Locate the cell with the specified text and output its [x, y] center coordinate. 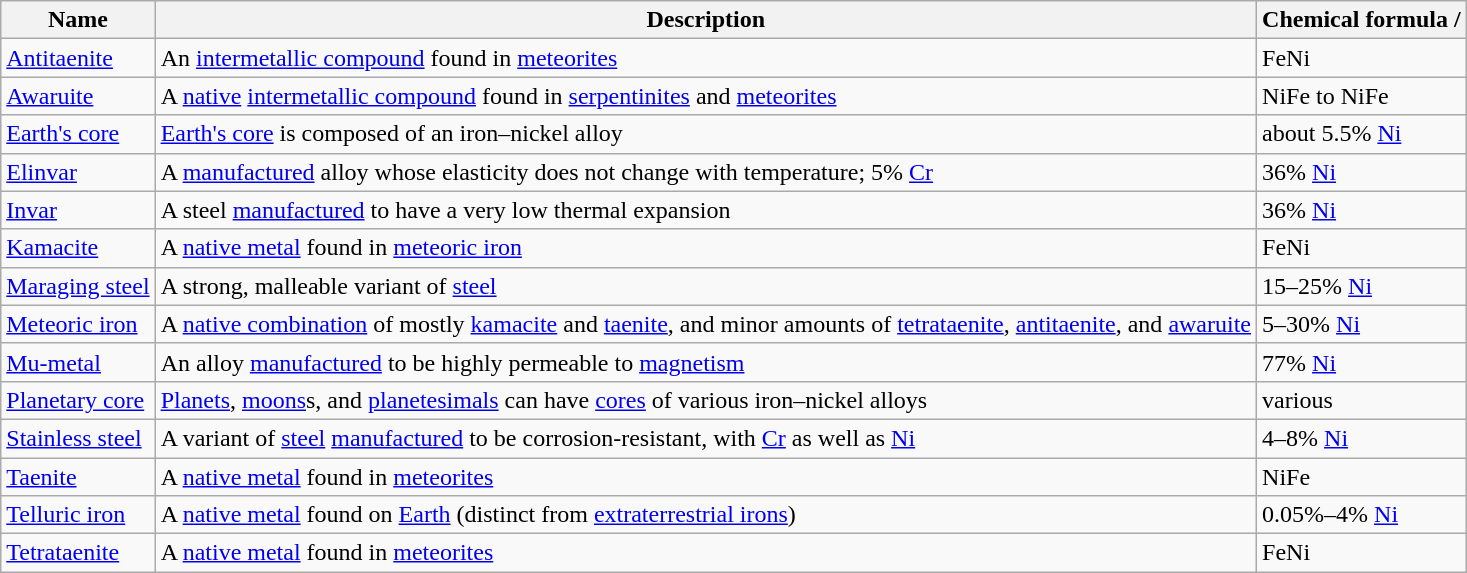
Planetary core [78, 400]
Elinvar [78, 172]
Meteoric iron [78, 324]
Invar [78, 210]
Kamacite [78, 248]
0.05%–4% Ni [1362, 515]
Stainless steel [78, 438]
A manufactured alloy whose elasticity does not change with temperature; 5% Cr [706, 172]
Earth's core is composed of an iron–nickel alloy [706, 134]
4–8% Ni [1362, 438]
15–25% Ni [1362, 286]
A variant of steel manufactured to be corrosion-resistant, with Cr as well as Ni [706, 438]
A native intermetallic compound found in serpentinites and meteorites [706, 96]
Name [78, 20]
Antitaenite [78, 58]
An intermetallic compound found in meteorites [706, 58]
various [1362, 400]
A native metal found on Earth (distinct from extraterrestrial irons) [706, 515]
NiFe to NiFe [1362, 96]
NiFe [1362, 477]
A steel manufactured to have a very low thermal expansion [706, 210]
77% Ni [1362, 362]
A strong, malleable variant of steel [706, 286]
An alloy manufactured to be highly permeable to magnetism [706, 362]
Taenite [78, 477]
about 5.5% Ni [1362, 134]
Chemical formula / [1362, 20]
Maraging steel [78, 286]
A native combination of mostly kamacite and taenite, and minor amounts of tetrataenite, antitaenite, and awaruite [706, 324]
Awaruite [78, 96]
Description [706, 20]
Planets, moonss, and planetesimals can have cores of various iron–nickel alloys [706, 400]
Earth's core [78, 134]
Mu-metal [78, 362]
Telluric iron [78, 515]
Tetrataenite [78, 553]
5–30% Ni [1362, 324]
A native metal found in meteoric iron [706, 248]
